From the cell containing the given text, extract its center point as [x, y] coordinate. 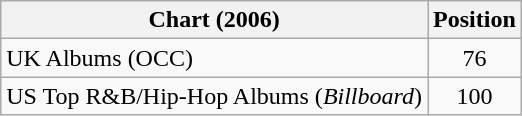
76 [475, 58]
Position [475, 20]
US Top R&B/Hip-Hop Albums (Billboard) [214, 96]
Chart (2006) [214, 20]
UK Albums (OCC) [214, 58]
100 [475, 96]
